Output the (X, Y) coordinate of the center of the cell containing the given text.  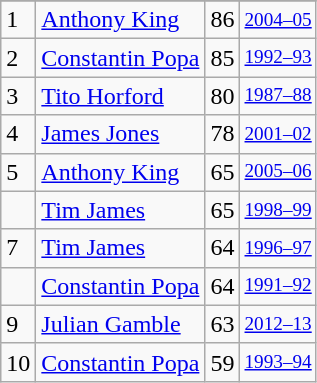
10 (18, 362)
Julian Gamble (120, 324)
5 (18, 172)
2001–02 (278, 134)
1992–93 (278, 58)
1987–88 (278, 96)
2012–13 (278, 324)
Tito Horford (120, 96)
59 (222, 362)
2 (18, 58)
1991–92 (278, 286)
63 (222, 324)
James Jones (120, 134)
2005–06 (278, 172)
9 (18, 324)
1 (18, 20)
78 (222, 134)
1996–97 (278, 248)
1998–99 (278, 210)
3 (18, 96)
4 (18, 134)
2004–05 (278, 20)
7 (18, 248)
1993–94 (278, 362)
86 (222, 20)
85 (222, 58)
80 (222, 96)
